Capture the cell that displays the provided text and extract its [X, Y] central coordinate. 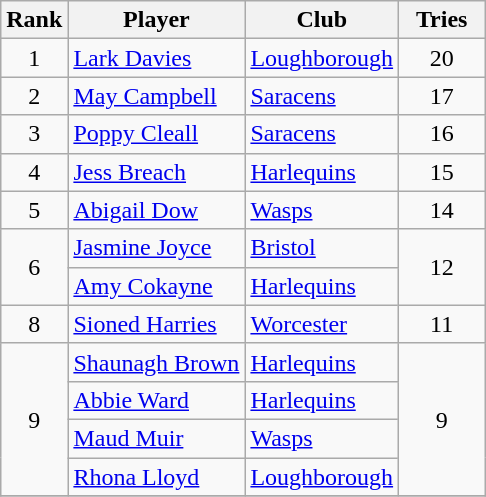
20 [442, 58]
17 [442, 96]
Jasmine Joyce [156, 248]
Rank [34, 20]
Shaunagh Brown [156, 362]
2 [34, 96]
Poppy Cleall [156, 134]
5 [34, 210]
3 [34, 134]
Lark Davies [156, 58]
Bristol [322, 248]
12 [442, 267]
Sioned Harries [156, 324]
4 [34, 172]
Maud Muir [156, 438]
Jess Breach [156, 172]
8 [34, 324]
Amy Cokayne [156, 286]
14 [442, 210]
15 [442, 172]
Tries [442, 20]
6 [34, 267]
11 [442, 324]
May Campbell [156, 96]
Player [156, 20]
Rhona Lloyd [156, 477]
Abigail Dow [156, 210]
Club [322, 20]
Worcester [322, 324]
16 [442, 134]
1 [34, 58]
Abbie Ward [156, 400]
